Provide the [x, y] coordinate of the cell's center where the given text is located.  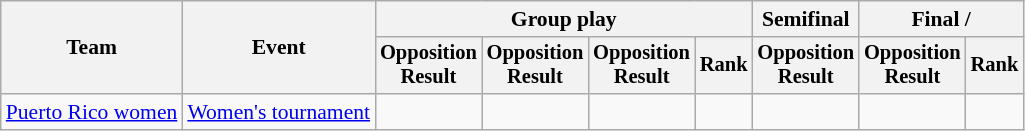
Women's tournament [278, 112]
Event [278, 48]
Final / [941, 19]
Semifinal [806, 19]
Group play [564, 19]
Team [92, 48]
Puerto Rico women [92, 112]
